Return [X, Y] of the center of cell containing provided text 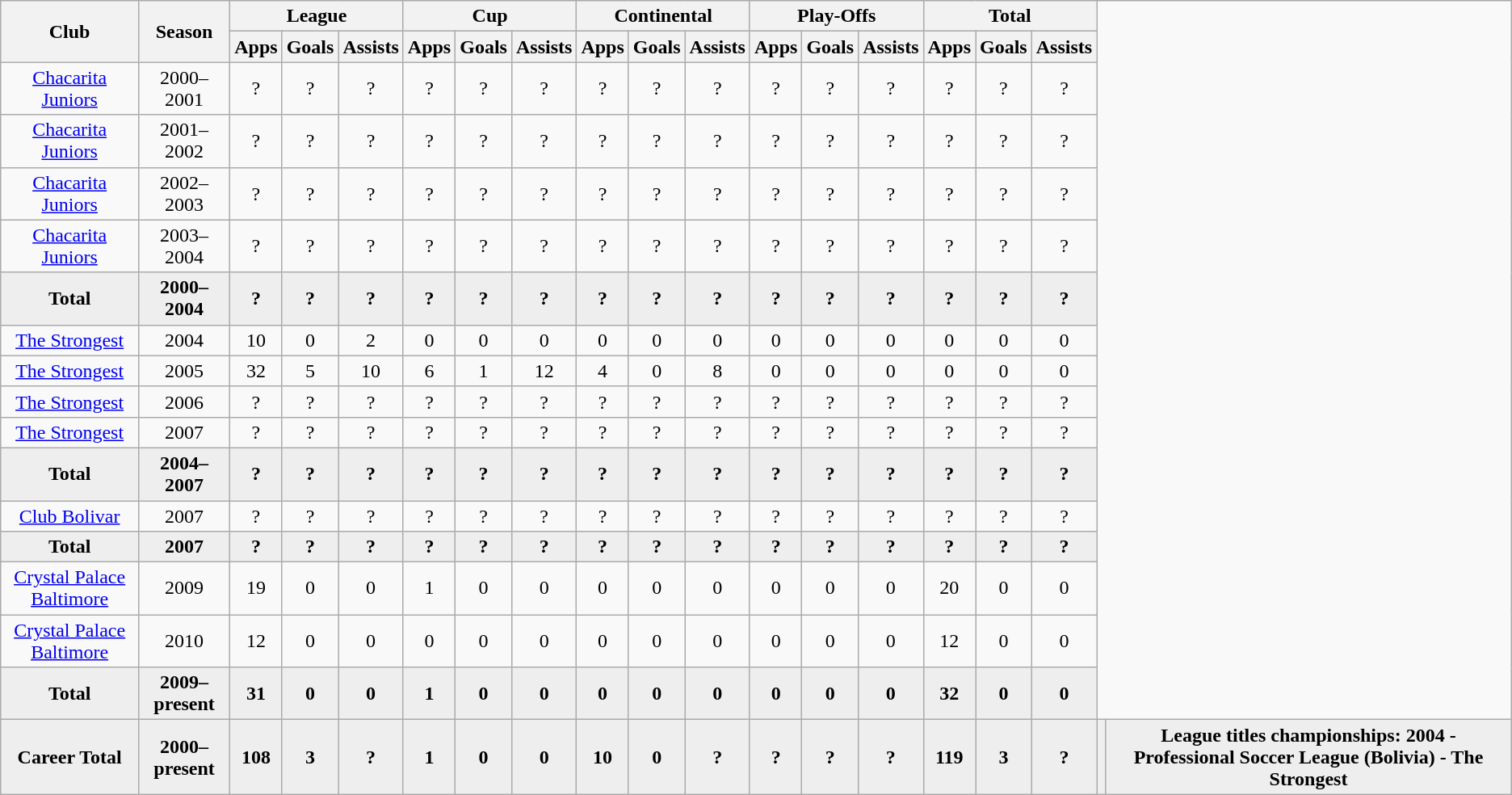
4 [603, 371]
Cup [489, 16]
31 [256, 693]
Play-Offs [837, 16]
Club [69, 32]
6 [429, 371]
19 [256, 588]
2004 [184, 340]
Career Total [69, 757]
119 [949, 757]
Club Bolivar [69, 516]
2009 [184, 588]
2002–2003 [184, 194]
League titles championships: 2004 - Professional Soccer League (Bolivia) - The Strongest [1308, 757]
2005 [184, 371]
2004–2007 [184, 473]
5 [310, 371]
Season [184, 32]
2000–2001 [184, 89]
2009–present [184, 693]
League [317, 16]
2001–2002 [184, 141]
2010 [184, 641]
Continental [664, 16]
108 [256, 757]
20 [949, 588]
2003–2004 [184, 246]
2000–2004 [184, 299]
2006 [184, 402]
2 [371, 340]
2000–present [184, 757]
8 [717, 371]
